Determine the [X, Y] coordinate at the center of the cell enclosing the given text.  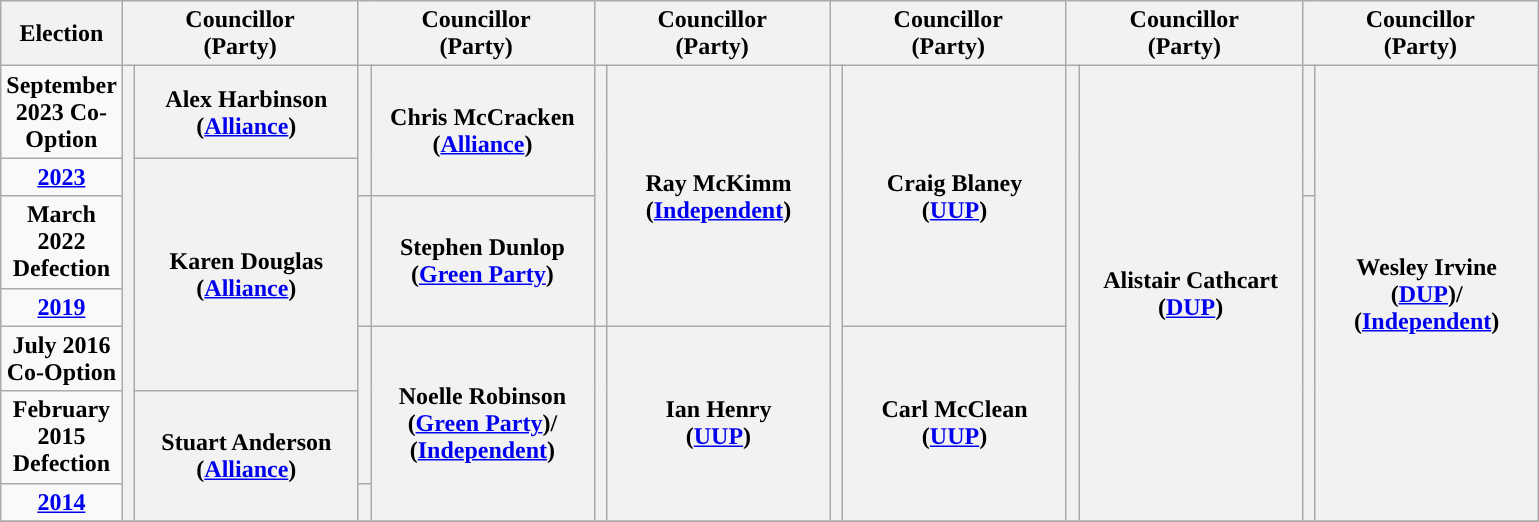
Noelle Robinson (Green Party)/ (Independent) [483, 424]
Election [62, 34]
2014 [62, 502]
Karen Douglas (Alliance) [247, 274]
2023 [62, 177]
March 2022 Defection [62, 242]
Carl McClean (UUP) [955, 424]
Alistair Cathcart (DUP) [1191, 294]
September 2023 Co-Option [62, 112]
February 2015 Defection [62, 437]
Ray McKimm (Independent) [719, 196]
Stuart Anderson (Alliance) [247, 456]
Chris McCracken (Alliance) [483, 131]
Stephen Dunlop (Green Party) [483, 261]
Ian Henry (UUP) [719, 424]
Wesley Irvine (DUP)/ (Independent) [1427, 294]
July 2016 Co-Option [62, 358]
Craig Blaney (UUP) [955, 196]
2019 [62, 307]
Alex Harbinson (Alliance) [247, 112]
